Find where the given text appears and provide that cell's center as (x, y) coordinate. 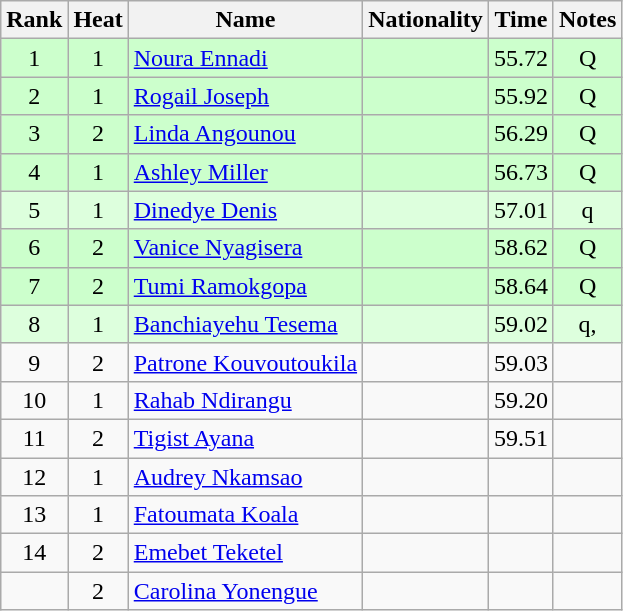
Nationality (426, 20)
Ashley Miller (245, 172)
Tumi Ramokgopa (245, 286)
55.72 (520, 58)
Fatoumata Koala (245, 515)
5 (34, 210)
Rahab Ndirangu (245, 400)
4 (34, 172)
Dinedye Denis (245, 210)
59.20 (520, 400)
10 (34, 400)
Carolina Yonengue (245, 591)
55.92 (520, 96)
3 (34, 134)
Rogail Joseph (245, 96)
58.64 (520, 286)
Vanice Nyagisera (245, 248)
q, (587, 324)
56.29 (520, 134)
Heat (98, 20)
13 (34, 515)
Notes (587, 20)
14 (34, 553)
59.51 (520, 438)
Audrey Nkamsao (245, 477)
Banchiayehu Tesema (245, 324)
12 (34, 477)
Noura Ennadi (245, 58)
7 (34, 286)
59.02 (520, 324)
59.03 (520, 362)
Patrone Kouvoutoukila (245, 362)
58.62 (520, 248)
Linda Angounou (245, 134)
Rank (34, 20)
57.01 (520, 210)
8 (34, 324)
9 (34, 362)
6 (34, 248)
Time (520, 20)
56.73 (520, 172)
Name (245, 20)
q (587, 210)
11 (34, 438)
Emebet Teketel (245, 553)
Tigist Ayana (245, 438)
